Find where the given text appears and provide that cell's center as (x, y) coordinate. 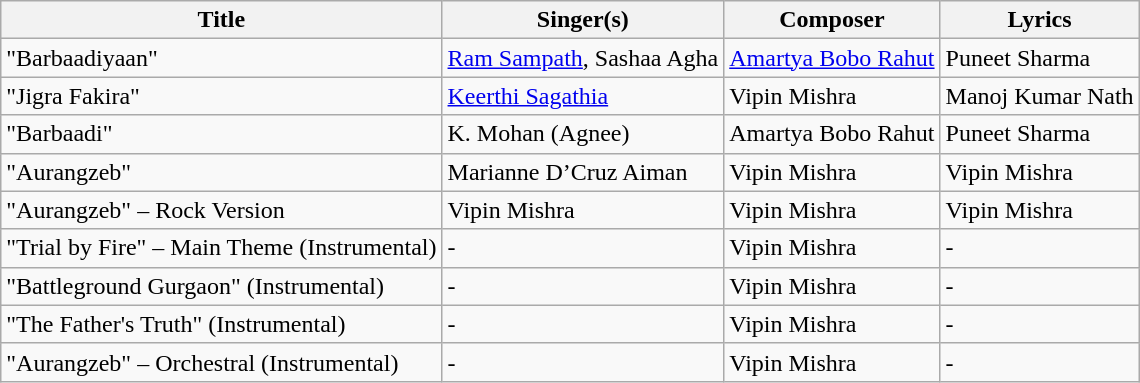
Keerthi Sagathia (583, 96)
"Trial by Fire" – Main Theme (Instrumental) (222, 248)
"The Father's Truth" (Instrumental) (222, 324)
Title (222, 20)
Singer(s) (583, 20)
Manoj Kumar Nath (1040, 96)
"Aurangzeb" – Orchestral (Instrumental) (222, 362)
"Aurangzeb" – Rock Version (222, 210)
Ram Sampath, Sashaa Agha (583, 58)
Composer (832, 20)
"Barbaadiyaan" (222, 58)
"Battleground Gurgaon" (Instrumental) (222, 286)
Marianne D’Cruz Aiman (583, 172)
"Barbaadi" (222, 134)
Lyrics (1040, 20)
K. Mohan (Agnee) (583, 134)
"Aurangzeb" (222, 172)
"Jigra Fakira" (222, 96)
